From the cell containing the given text, extract its center point as (x, y) coordinate. 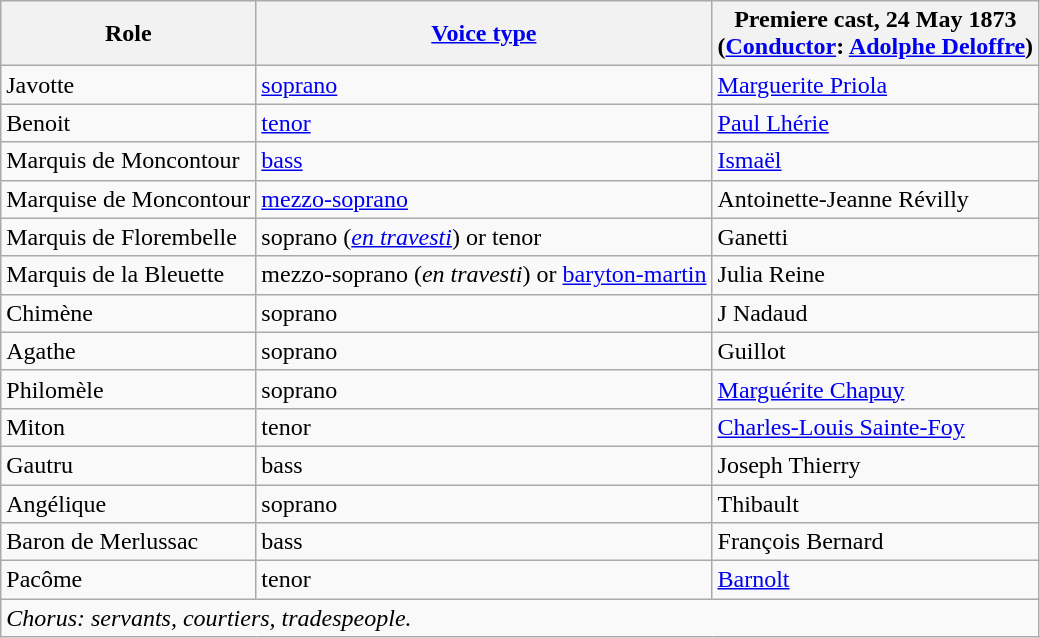
Marguérite Chapuy (876, 389)
Thibault (876, 503)
Chimène (128, 313)
Barnolt (876, 580)
Agathe (128, 351)
Miton (128, 427)
Voice type (484, 34)
Paul Lhérie (876, 123)
Marquis de la Bleuette (128, 275)
Marquis de Moncontour (128, 161)
Guillot (876, 351)
Philomèle (128, 389)
Chorus: servants, courtiers, tradespeople. (520, 618)
Ismaël (876, 161)
Angélique (128, 503)
Julia Reine (876, 275)
mezzo-soprano (en travesti) or baryton-martin (484, 275)
Marguerite Priola (876, 85)
mezzo-soprano (484, 199)
Joseph Thierry (876, 465)
Antoinette-Jeanne Révilly (876, 199)
Ganetti (876, 237)
Benoit (128, 123)
Gautru (128, 465)
Charles-Louis Sainte-Foy (876, 427)
Javotte (128, 85)
Marquise de Moncontour (128, 199)
Premiere cast, 24 May 1873(Conductor: Adolphe Deloffre) (876, 34)
François Bernard (876, 542)
Baron de Merlussac (128, 542)
Role (128, 34)
Pacôme (128, 580)
J Nadaud (876, 313)
soprano (en travesti) or tenor (484, 237)
Marquis de Florembelle (128, 237)
